Return [x, y] of the center of cell containing provided text 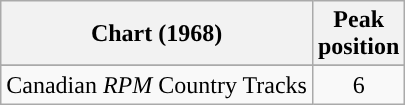
Peakposition [358, 34]
Chart (1968) [157, 34]
6 [358, 85]
Canadian RPM Country Tracks [157, 85]
